Determine the (X, Y) coordinate at the center of the cell enclosing the given text.  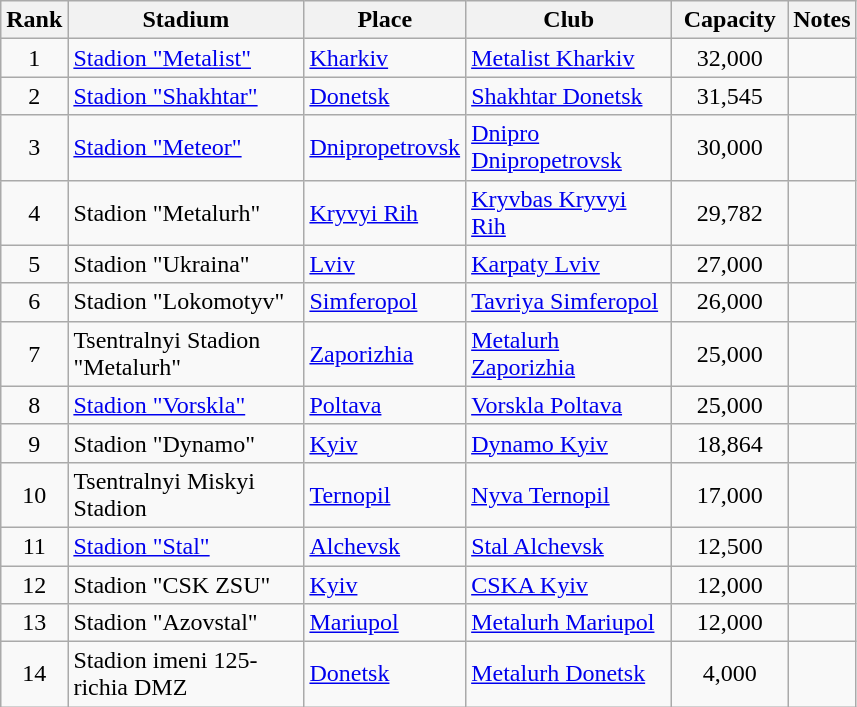
14 (34, 674)
4 (34, 212)
Tsentralnyi Stadion "Metalurh" (186, 354)
Kryvbas Kryvyi Rih (569, 212)
Stadion "Vorskla" (186, 405)
Nyva Ternopil (569, 494)
Stadion "Dynamo" (186, 443)
Shakhtar Donetsk (569, 96)
Metalist Kharkiv (569, 58)
Metalurh Donetsk (569, 674)
Capacity (730, 20)
Stadion "Shakhtar" (186, 96)
30,000 (730, 148)
Ternopil (385, 494)
32,000 (730, 58)
5 (34, 264)
Dynamo Kyiv (569, 443)
Zaporizhia (385, 354)
12 (34, 585)
Metalurh Mariupol (569, 623)
27,000 (730, 264)
Kryvyi Rih (385, 212)
Place (385, 20)
Stadium (186, 20)
Rank (34, 20)
Karpaty Lviv (569, 264)
4,000 (730, 674)
Stadion "Metalurh" (186, 212)
Stadion "Lokomotyv" (186, 302)
Mariupol (385, 623)
Stal Alchevsk (569, 546)
Stadion "Azovstal" (186, 623)
Stadion imeni 125-richia DMZ (186, 674)
Dnipropetrovsk (385, 148)
1 (34, 58)
Kharkiv (385, 58)
Simferopol (385, 302)
17,000 (730, 494)
Club (569, 20)
8 (34, 405)
9 (34, 443)
18,864 (730, 443)
Tsentralnyi Miskyi Stadion (186, 494)
31,545 (730, 96)
11 (34, 546)
29,782 (730, 212)
Stadion "CSK ZSU" (186, 585)
13 (34, 623)
6 (34, 302)
Tavriya Simferopol (569, 302)
Poltava (385, 405)
Lviv (385, 264)
12,500 (730, 546)
CSKA Kyiv (569, 585)
Dnipro Dnipropetrovsk (569, 148)
10 (34, 494)
2 (34, 96)
Stadion "Meteor" (186, 148)
Vorskla Poltava (569, 405)
7 (34, 354)
Alchevsk (385, 546)
26,000 (730, 302)
Stadion "Stal" (186, 546)
Stadion "Metalist" (186, 58)
Metalurh Zaporizhia (569, 354)
Stadion "Ukraina" (186, 264)
Notes (822, 20)
3 (34, 148)
